Scan for the cell matching the given text and deliver its [x, y] coordinate at center. 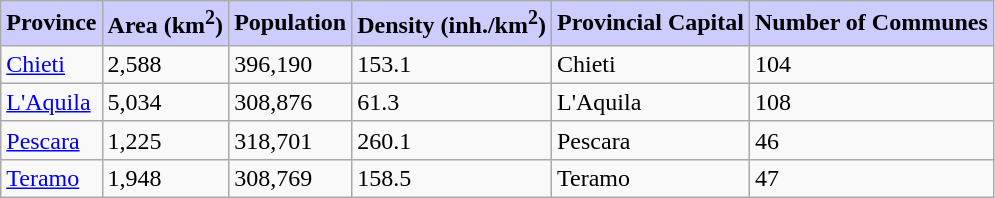
396,190 [290, 64]
153.1 [452, 64]
104 [871, 64]
2,588 [166, 64]
158.5 [452, 178]
308,769 [290, 178]
Area (km2) [166, 24]
46 [871, 140]
108 [871, 102]
Number of Communes [871, 24]
1,225 [166, 140]
Population [290, 24]
5,034 [166, 102]
1,948 [166, 178]
318,701 [290, 140]
260.1 [452, 140]
47 [871, 178]
Province [52, 24]
Provincial Capital [650, 24]
308,876 [290, 102]
61.3 [452, 102]
Density (inh./km2) [452, 24]
